For the text-containing cell, return its midpoint in (X, Y) coordinate format. 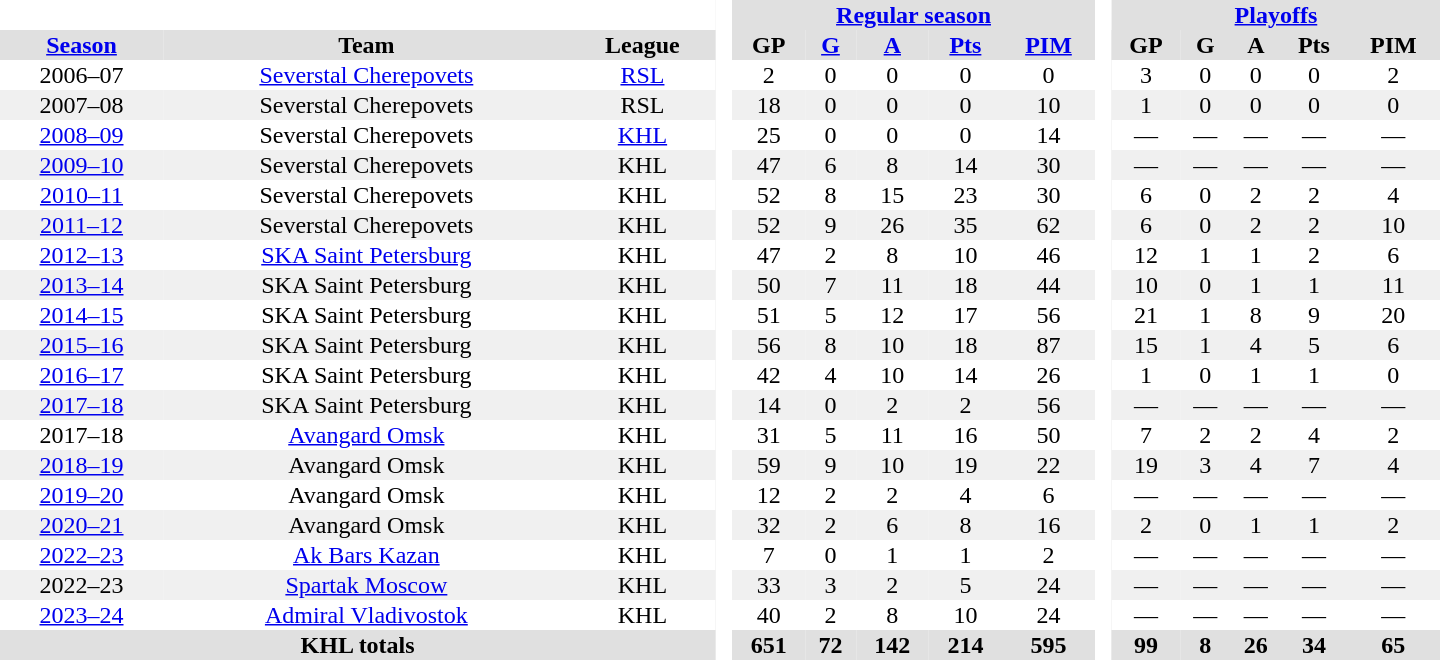
2012–13 (82, 255)
51 (768, 315)
League (643, 45)
2023–24 (82, 615)
2007–08 (82, 105)
Ak Bars Kazan (366, 555)
Admiral Vladivostok (366, 615)
46 (1048, 255)
35 (966, 225)
651 (768, 645)
22 (1048, 465)
2015–16 (82, 345)
65 (1394, 645)
Playoffs (1276, 15)
2020–21 (82, 525)
33 (768, 585)
2016–17 (82, 375)
42 (768, 375)
40 (768, 615)
2010–11 (82, 195)
32 (768, 525)
2014–15 (82, 315)
23 (966, 195)
2018–19 (82, 465)
Regular season (914, 15)
25 (768, 135)
72 (830, 645)
44 (1048, 285)
21 (1146, 315)
62 (1048, 225)
2011–12 (82, 225)
87 (1048, 345)
2013–14 (82, 285)
34 (1314, 645)
99 (1146, 645)
2019–20 (82, 495)
17 (966, 315)
59 (768, 465)
KHL totals (358, 645)
142 (892, 645)
Spartak Moscow (366, 585)
2008–09 (82, 135)
2006–07 (82, 75)
Team (366, 45)
Season (82, 45)
31 (768, 435)
595 (1048, 645)
214 (966, 645)
2009–10 (82, 165)
20 (1394, 315)
